Output the [x, y] coordinate of the center of the cell containing the given text.  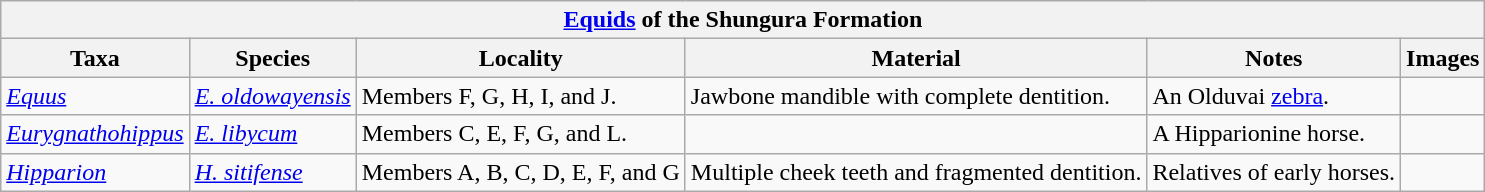
An Olduvai zebra. [1274, 96]
Members F, G, H, I, and J. [520, 96]
H. sitifense [272, 172]
Multiple cheek teeth and fragmented dentition. [916, 172]
Members C, E, F, G, and L. [520, 134]
Material [916, 58]
Members A, B, C, D, E, F, and G [520, 172]
Equids of the Shungura Formation [743, 20]
Relatives of early horses. [1274, 172]
Hipparion [95, 172]
Jawbone mandible with complete dentition. [916, 96]
Equus [95, 96]
Eurygnathohippus [95, 134]
Species [272, 58]
E. oldowayensis [272, 96]
A Hipparionine horse. [1274, 134]
Notes [1274, 58]
Images [1443, 58]
E. libycum [272, 134]
Locality [520, 58]
Taxa [95, 58]
